Return the (X, Y) coordinate for the center point of the cell that contains the specified text.  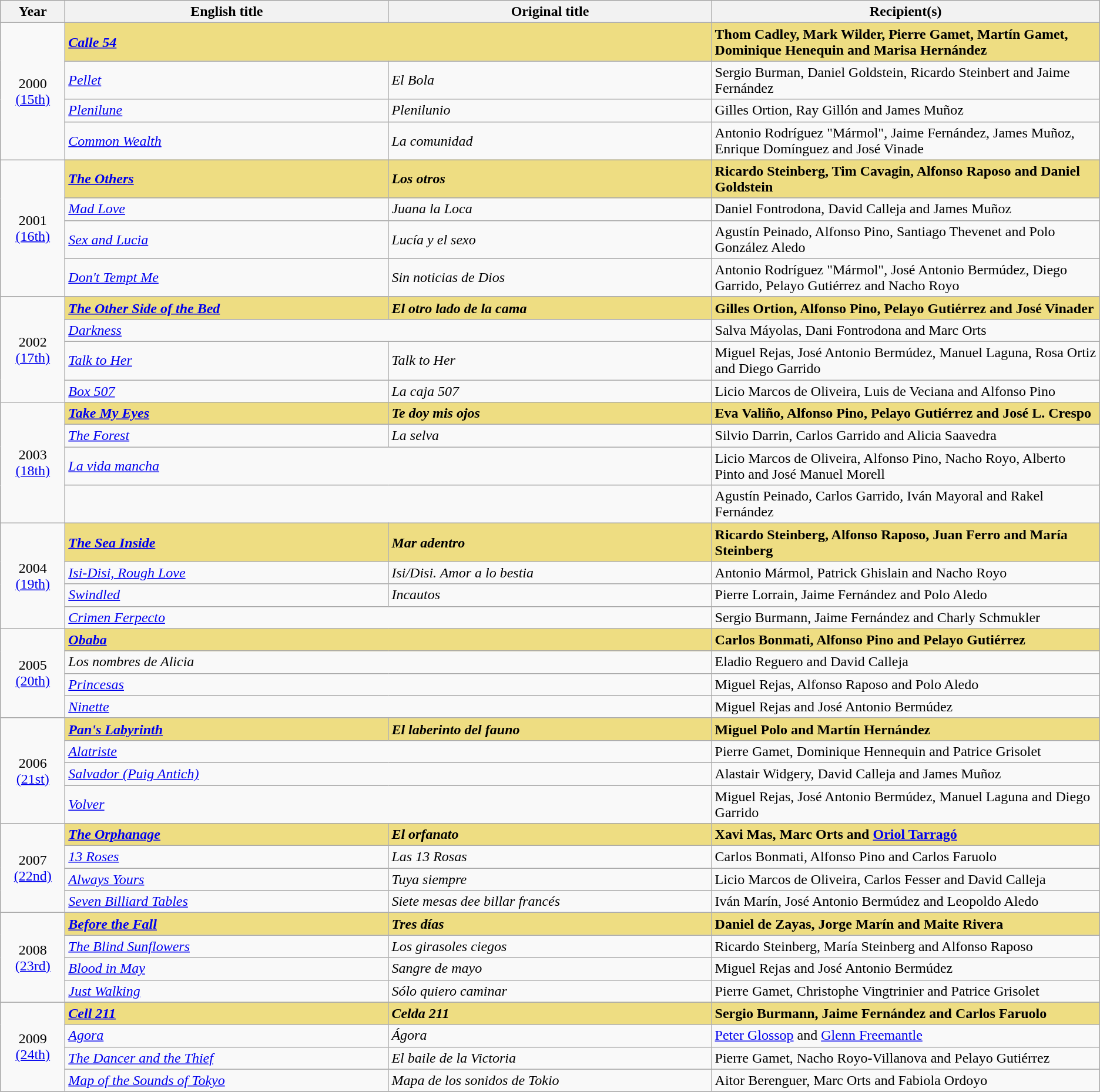
El otro lado de la cama (550, 308)
Sergio Burmann, Jaime Fernández and Carlos Faruolo (906, 1013)
Ágora (550, 1036)
2009(24th) (33, 1047)
Sex and Lucia (227, 240)
Siete mesas dee billar francés (550, 902)
La vida mancha (388, 466)
Miguel Polo and Martín Hernández (906, 729)
La caja 507 (550, 391)
Agustín Peinado, Carlos Garrido, Iván Mayoral and Rakel Fernández (906, 504)
El orfanato (550, 835)
Gilles Ortion, Ray Gillón and James Muñoz (906, 110)
Alastair Widgery, David Calleja and James Muñoz (906, 774)
The Orphanage (227, 835)
Peter Glossop and Glenn Freemantle (906, 1036)
2000(15th) (33, 92)
Carlos Bonmati, Alfonso Pino and Pelayo Gutiérrez (906, 640)
The Others (227, 179)
Los otros (550, 179)
Pellet (227, 80)
Mad Love (227, 209)
Ricardo Steinberg, María Steinberg and Alfonso Raposo (906, 946)
13 Roses (227, 857)
Always Yours (227, 879)
Pierre Gamet, Nacho Royo-Villanova and Pelayo Gutiérrez (906, 1058)
Daniel de Zayas, Jorge Marín and Maite Rivera (906, 924)
Swindled (227, 595)
La selva (550, 436)
Plenilune (227, 110)
Sólo quiero caminar (550, 991)
Salvador (Puig Antich) (388, 774)
Antonio Mármol, Patrick Ghislain and Nacho Royo (906, 573)
Before the Fall (227, 924)
La comunidad (550, 141)
El baile de la Victoria (550, 1058)
Sin noticias de Dios (550, 277)
Los nombres de Alicia (388, 662)
The Other Side of the Bed (227, 308)
Isi-Disi, Rough Love (227, 573)
Celda 211 (550, 1013)
Princesas (388, 684)
Tuya siempre (550, 879)
Gilles Ortion, Alfonso Pino, Pelayo Gutiérrez and José Vinader (906, 308)
Blood in May (227, 969)
Sergio Burman, Daniel Goldstein, Ricardo Steinbert and Jaime Fernández (906, 80)
Te doy mis ojos (550, 414)
Ricardo Steinberg, Alfonso Raposo, Juan Ferro and María Steinberg (906, 543)
Calle 54 (388, 42)
Antonio Rodríguez "Mármol", José Antonio Bermúdez, Diego Garrido, Pelayo Gutiérrez and Nacho Royo (906, 277)
2005(20th) (33, 673)
Sergio Burmann, Jaime Fernández and Charly Schmukler (906, 617)
Box 507 (227, 391)
Licio Marcos de Oliveira, Alfonso Pino, Nacho Royo, Alberto Pinto and José Manuel Morell (906, 466)
Silvio Darrin, Carlos Garrido and Alicia Saavedra (906, 436)
English title (227, 12)
El Bola (550, 80)
Ricardo Steinberg, Tim Cavagin, Alfonso Raposo and Daniel Goldstein (906, 179)
Agora (227, 1036)
2006(21st) (33, 771)
Incautos (550, 595)
Xavi Mas, Marc Orts and Oriol Tarragó (906, 835)
2004(19th) (33, 576)
Salva Máyolas, Dani Fontrodona and Marc Orts (906, 330)
Pierre Gamet, Dominique Hennequin and Patrice Grisolet (906, 751)
Los girasoles ciegos (550, 946)
Don't Tempt Me (227, 277)
Pierre Gamet, Christophe Vingtrinier and Patrice Grisolet (906, 991)
Aitor Berenguer, Marc Orts and Fabiola Ordoyo (906, 1080)
Alatriste (388, 751)
Miguel Rejas, Alfonso Raposo and Polo Aledo (906, 684)
Darkness (388, 330)
Licio Marcos de Oliveira, Luis de Veciana and Alfonso Pino (906, 391)
Mar adentro (550, 543)
Eladio Reguero and David Calleja (906, 662)
Miguel Rejas, José Antonio Bermúdez, Manuel Laguna, Rosa Ortiz and Diego Garrido (906, 361)
Isi/Disi. Amor a lo bestia (550, 573)
2003(18th) (33, 463)
Agustín Peinado, Alfonso Pino, Santiago Thevenet and Polo González Aledo (906, 240)
The Forest (227, 436)
Common Wealth (227, 141)
2008(23rd) (33, 957)
Juana la Loca (550, 209)
Antonio Rodríguez "Mármol", Jaime Fernández, James Muñoz, Enrique Domínguez and José Vinade (906, 141)
Licio Marcos de Oliveira, Carlos Fesser and David Calleja (906, 879)
El laberinto del fauno (550, 729)
Sangre de mayo (550, 969)
Eva Valiño, Alfonso Pino, Pelayo Gutiérrez and José L. Crespo (906, 414)
Recipient(s) (906, 12)
Volver (388, 804)
Plenilunio (550, 110)
Crimen Ferpecto (388, 617)
Daniel Fontrodona, David Calleja and James Muñoz (906, 209)
The Sea Inside (227, 543)
The Blind Sunflowers (227, 946)
Map of the Sounds of Tokyo (227, 1080)
Ninette (388, 707)
Obaba (388, 640)
Mapa de los sonidos de Tokio (550, 1080)
Lucía y el sexo (550, 240)
2001(16th) (33, 228)
Year (33, 12)
The Dancer and the Thief (227, 1058)
Just Walking (227, 991)
Seven Billiard Tables (227, 902)
2007(22nd) (33, 868)
Miguel Rejas, José Antonio Bermúdez, Manuel Laguna and Diego Garrido (906, 804)
Pan's Labyrinth (227, 729)
Cell 211 (227, 1013)
Carlos Bonmati, Alfonso Pino and Carlos Faruolo (906, 857)
Tres días (550, 924)
Thom Cadley, Mark Wilder, Pierre Gamet, Martín Gamet, Dominique Henequin and Marisa Hernández (906, 42)
2002(17th) (33, 349)
Take My Eyes (227, 414)
Original title (550, 12)
Pierre Lorrain, Jaime Fernández and Polo Aledo (906, 595)
Las 13 Rosas (550, 857)
Iván Marín, José Antonio Bermúdez and Leopoldo Aledo (906, 902)
